Scan for the cell matching the given text and deliver its (X, Y) coordinate at center. 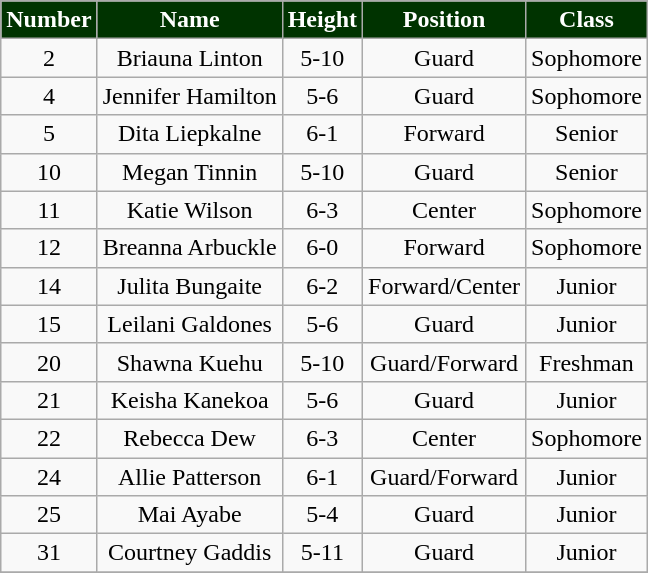
Megan Tinnin (190, 172)
5-11 (322, 553)
31 (49, 553)
Katie Wilson (190, 210)
Class (587, 20)
15 (49, 324)
Forward/Center (444, 286)
Julita Bungaite (190, 286)
Rebecca Dew (190, 438)
10 (49, 172)
6-0 (322, 248)
24 (49, 477)
Jennifer Hamilton (190, 96)
11 (49, 210)
Shawna Kuehu (190, 362)
20 (49, 362)
Breanna Arbuckle (190, 248)
Allie Patterson (190, 477)
2 (49, 58)
Courtney Gaddis (190, 553)
5-4 (322, 515)
Leilani Galdones (190, 324)
Freshman (587, 362)
21 (49, 400)
Dita Liepkalne (190, 134)
Keisha Kanekoa (190, 400)
Briauna Linton (190, 58)
Position (444, 20)
25 (49, 515)
Height (322, 20)
4 (49, 96)
5 (49, 134)
14 (49, 286)
Number (49, 20)
12 (49, 248)
Name (190, 20)
6-2 (322, 286)
22 (49, 438)
Mai Ayabe (190, 515)
